From the cell containing the given text, extract its center point as [x, y] coordinate. 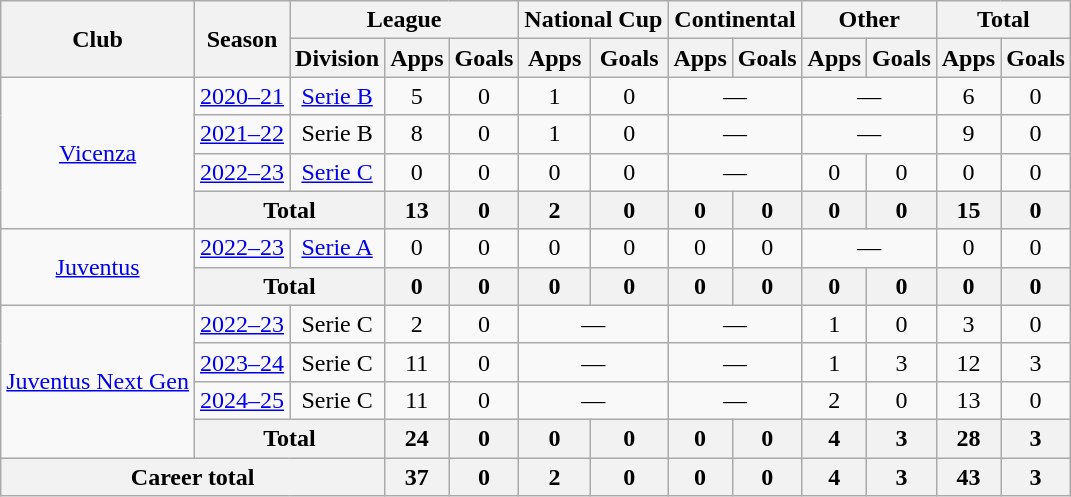
37 [417, 477]
2024–25 [242, 400]
Season [242, 39]
9 [968, 134]
6 [968, 96]
Continental [735, 20]
League [404, 20]
Serie A [338, 248]
Division [338, 58]
12 [968, 362]
Other [869, 20]
15 [968, 210]
43 [968, 477]
National Cup [594, 20]
5 [417, 96]
Vicenza [98, 153]
8 [417, 134]
28 [968, 438]
2020–21 [242, 96]
Club [98, 39]
Career total [193, 477]
2021–22 [242, 134]
Juventus Next Gen [98, 381]
Juventus [98, 267]
2023–24 [242, 362]
24 [417, 438]
